For the text-containing cell, return its midpoint in [X, Y] coordinate format. 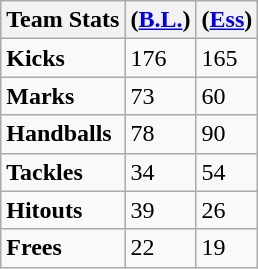
78 [160, 134]
Hitouts [63, 210]
Marks [63, 96]
22 [160, 248]
54 [227, 172]
Tackles [63, 172]
Frees [63, 248]
73 [160, 96]
(Ess) [227, 20]
165 [227, 58]
19 [227, 248]
Team Stats [63, 20]
90 [227, 134]
(B.L.) [160, 20]
Kicks [63, 58]
34 [160, 172]
Handballs [63, 134]
26 [227, 210]
39 [160, 210]
60 [227, 96]
176 [160, 58]
